Return [X, Y] of the center of cell containing provided text 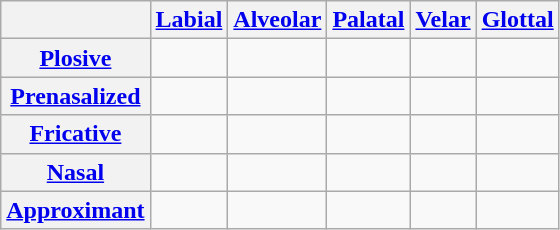
Nasal [76, 172]
Palatal [368, 20]
Labial [189, 20]
Velar [443, 20]
Alveolar [278, 20]
Prenasalized [76, 96]
Plosive [76, 58]
Fricative [76, 134]
Glottal [518, 20]
Approximant [76, 210]
